For the text-containing cell, return its midpoint in (X, Y) coordinate format. 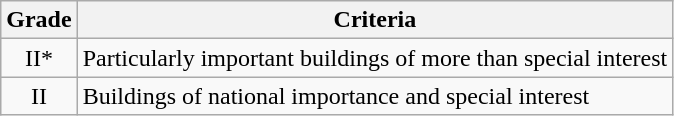
II* (39, 58)
Criteria (375, 20)
II (39, 96)
Particularly important buildings of more than special interest (375, 58)
Grade (39, 20)
Buildings of national importance and special interest (375, 96)
